Find where the given text appears and provide that cell's center as [x, y] coordinate. 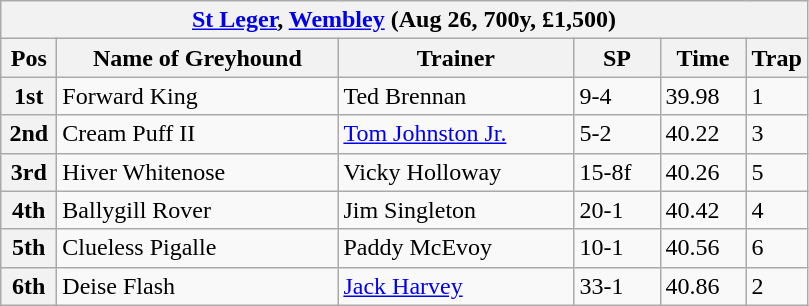
Tom Johnston Jr. [456, 134]
3rd [29, 172]
Hiver Whitenose [198, 172]
Paddy McEvoy [456, 248]
Ballygill Rover [198, 210]
SP [617, 58]
20-1 [617, 210]
Name of Greyhound [198, 58]
Ted Brennan [456, 96]
5-2 [617, 134]
4th [29, 210]
2 [776, 286]
33-1 [617, 286]
Deise Flash [198, 286]
40.42 [703, 210]
5 [776, 172]
9-4 [617, 96]
Jack Harvey [456, 286]
40.26 [703, 172]
15-8f [617, 172]
Trainer [456, 58]
40.86 [703, 286]
10-1 [617, 248]
Forward King [198, 96]
Time [703, 58]
4 [776, 210]
1 [776, 96]
5th [29, 248]
Vicky Holloway [456, 172]
Jim Singleton [456, 210]
40.22 [703, 134]
39.98 [703, 96]
6th [29, 286]
2nd [29, 134]
6 [776, 248]
Clueless Pigalle [198, 248]
Cream Puff II [198, 134]
St Leger, Wembley (Aug 26, 700y, £1,500) [404, 20]
3 [776, 134]
1st [29, 96]
Pos [29, 58]
40.56 [703, 248]
Trap [776, 58]
